Detect which cell encompasses the target text, then output its [X, Y] center coordinate. 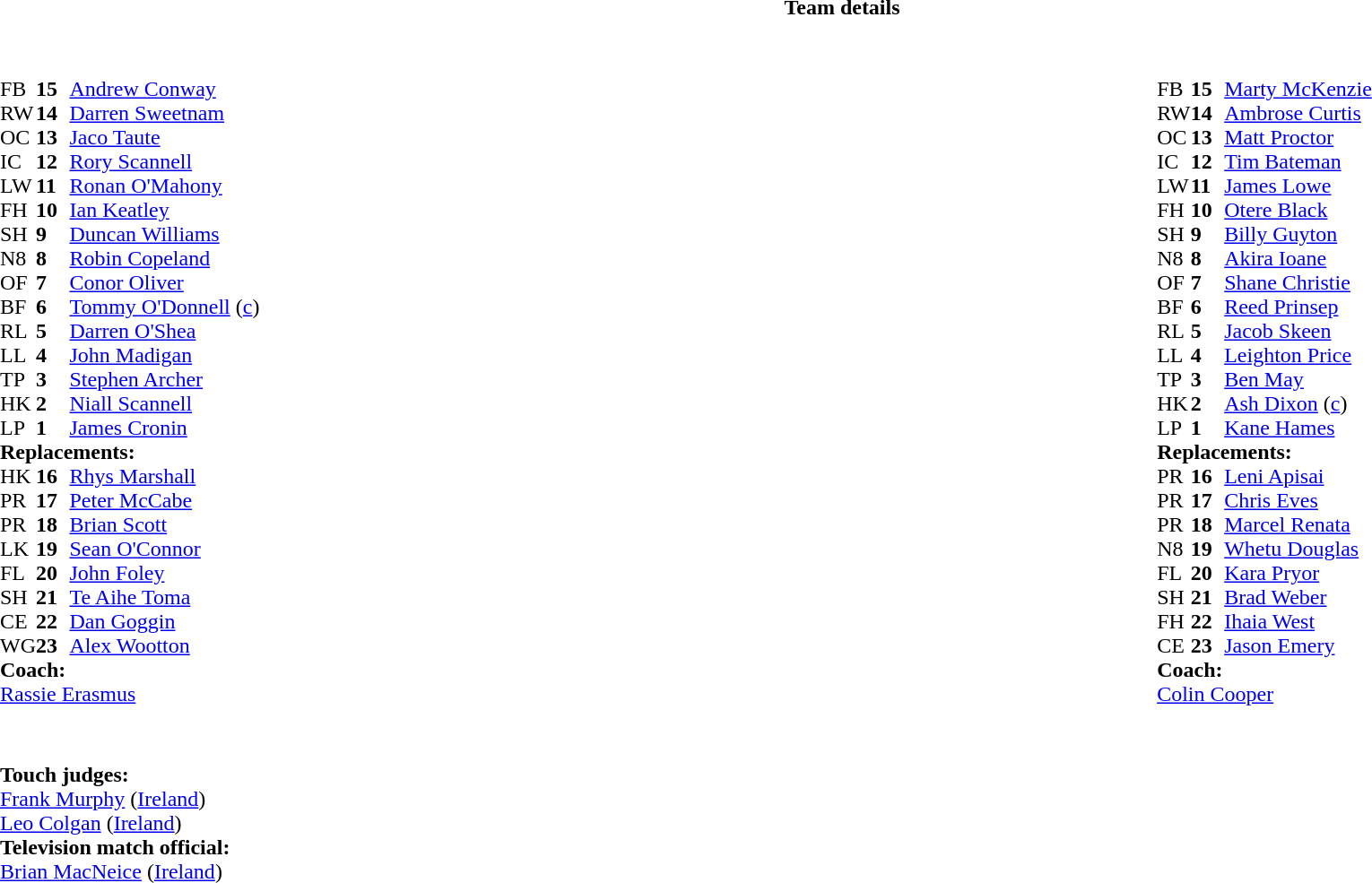
James Lowe [1298, 186]
Shane Christie [1298, 283]
Brad Weber [1298, 597]
Andrew Conway [164, 90]
Duncan Williams [164, 235]
Brian Scott [164, 525]
Billy Guyton [1298, 235]
Peter McCabe [164, 500]
Whetu Douglas [1298, 549]
Reed Prinsep [1298, 307]
LK [18, 549]
Leni Apisai [1298, 477]
Ronan O'Mahony [164, 186]
Colin Cooper [1264, 694]
Jason Emery [1298, 645]
Marcel Renata [1298, 525]
Kane Hames [1298, 429]
John Madigan [164, 355]
Otere Black [1298, 210]
James Cronin [164, 429]
Rassie Erasmus [129, 694]
Conor Oliver [164, 283]
Ambrose Curtis [1298, 113]
Rhys Marshall [164, 477]
Sean O'Connor [164, 549]
Tommy O'Donnell (c) [164, 307]
John Foley [164, 574]
Ben May [1298, 380]
Leighton Price [1298, 355]
Robin Copeland [164, 258]
Dan Goggin [164, 622]
Ian Keatley [164, 210]
Ash Dixon (c) [1298, 403]
Stephen Archer [164, 380]
Rory Scannell [164, 161]
Jacob Skeen [1298, 332]
WG [18, 645]
Marty McKenzie [1298, 90]
Te Aihe Toma [164, 597]
Ihaia West [1298, 622]
Tim Bateman [1298, 161]
Kara Pryor [1298, 574]
Darren Sweetnam [164, 113]
Matt Proctor [1298, 138]
Alex Wootton [164, 645]
Jaco Taute [164, 138]
Niall Scannell [164, 403]
Akira Ioane [1298, 258]
Darren O'Shea [164, 332]
Chris Eves [1298, 500]
